Determine the (X, Y) coordinate at the center of the cell enclosing the given text.  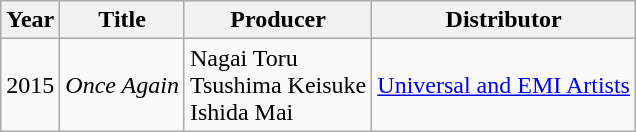
Producer (278, 20)
Universal and EMI Artists (504, 85)
2015 (30, 85)
Title (122, 20)
Year (30, 20)
Once Again (122, 85)
Nagai ToruTsushima KeisukeIshida Mai (278, 85)
Distributor (504, 20)
